From the cell containing the given text, extract its center point as (x, y) coordinate. 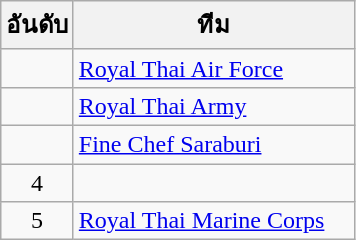
Royal Thai Air Force (214, 68)
5 (38, 221)
ทีม (214, 26)
4 (38, 183)
อันดับ (38, 26)
Royal Thai Army (214, 106)
Royal Thai Marine Corps (214, 221)
Fine Chef Saraburi (214, 144)
